Return the (x, y) coordinate for the center point of the cell that contains the specified text.  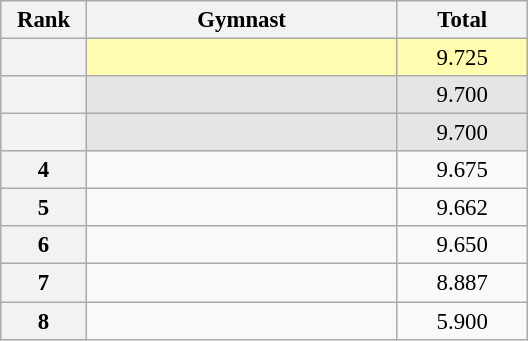
8 (44, 321)
Rank (44, 20)
9.662 (462, 208)
5.900 (462, 321)
Gymnast (242, 20)
5 (44, 208)
Total (462, 20)
7 (44, 283)
9.650 (462, 245)
9.675 (462, 170)
4 (44, 170)
9.725 (462, 58)
8.887 (462, 283)
6 (44, 245)
